Capture the cell that displays the provided text and extract its (x, y) central coordinate. 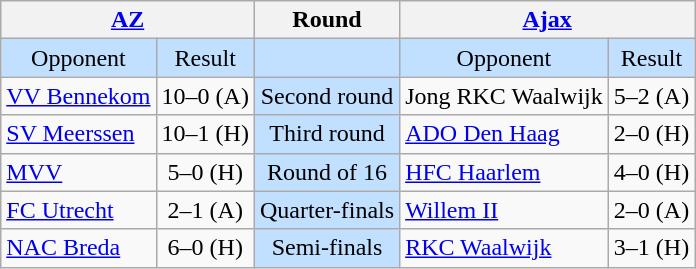
ADO Den Haag (504, 134)
HFC Haarlem (504, 172)
Jong RKC Waalwijk (504, 96)
Ajax (548, 20)
10–0 (A) (205, 96)
2–0 (H) (651, 134)
5–2 (A) (651, 96)
2–0 (A) (651, 210)
5–0 (H) (205, 172)
3–1 (H) (651, 248)
Willem II (504, 210)
Second round (326, 96)
Round (326, 20)
Round of 16 (326, 172)
NAC Breda (78, 248)
FC Utrecht (78, 210)
4–0 (H) (651, 172)
Third round (326, 134)
Semi-finals (326, 248)
6–0 (H) (205, 248)
AZ (128, 20)
VV Bennekom (78, 96)
SV Meerssen (78, 134)
10–1 (H) (205, 134)
2–1 (A) (205, 210)
RKC Waalwijk (504, 248)
MVV (78, 172)
Quarter-finals (326, 210)
